Detect which cell encompasses the target text, then output its (x, y) center coordinate. 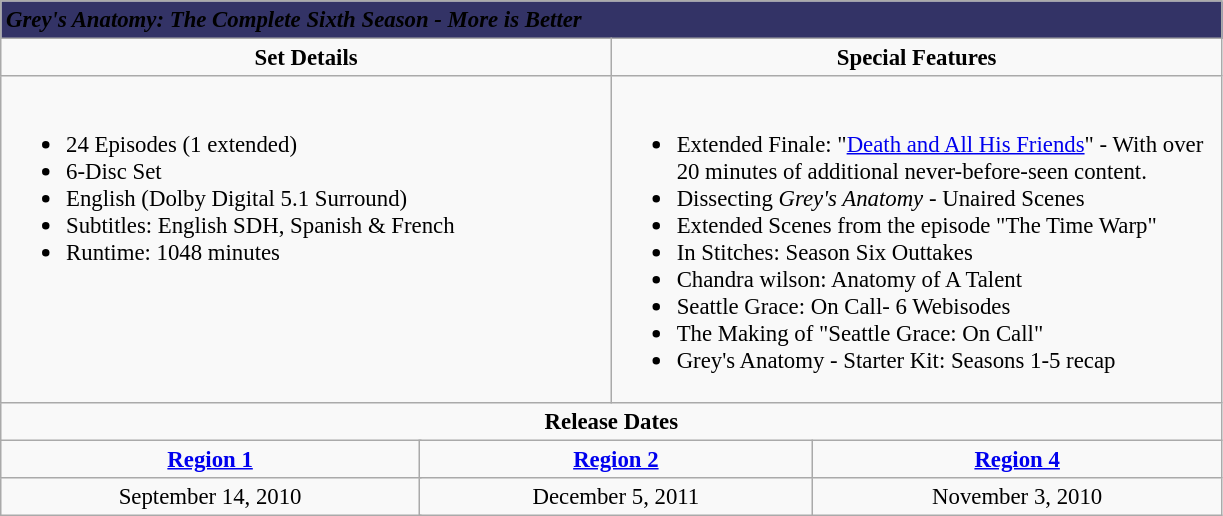
December 5, 2011 (616, 496)
Special Features (916, 58)
Region 1 (210, 459)
Set Details (306, 58)
Region 4 (1017, 459)
Release Dates (612, 421)
24 Episodes (1 extended)6-Disc SetEnglish (Dolby Digital 5.1 Surround)Subtitles: English SDH, Spanish & FrenchRuntime: 1048 minutes (306, 239)
Region 2 (616, 459)
November 3, 2010 (1017, 496)
Grey's Anatomy: The Complete Sixth Season - More is Better (612, 20)
September 14, 2010 (210, 496)
